Return the [x, y] coordinate for the center point of the cell that contains the specified text.  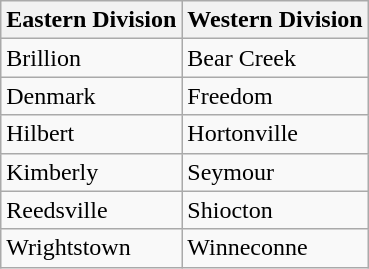
Hilbert [92, 134]
Freedom [275, 96]
Winneconne [275, 248]
Seymour [275, 172]
Wrightstown [92, 248]
Hortonville [275, 134]
Denmark [92, 96]
Bear Creek [275, 58]
Reedsville [92, 210]
Kimberly [92, 172]
Western Division [275, 20]
Brillion [92, 58]
Shiocton [275, 210]
Eastern Division [92, 20]
